Return the [X, Y] coordinate for the center point of the cell that contains the specified text.  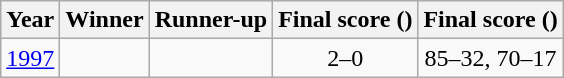
Year [30, 20]
Winner [104, 20]
2–0 [346, 58]
85–32, 70–17 [490, 58]
Runner-up [211, 20]
1997 [30, 58]
